Output the [X, Y] coordinate of the center of the cell containing the given text.  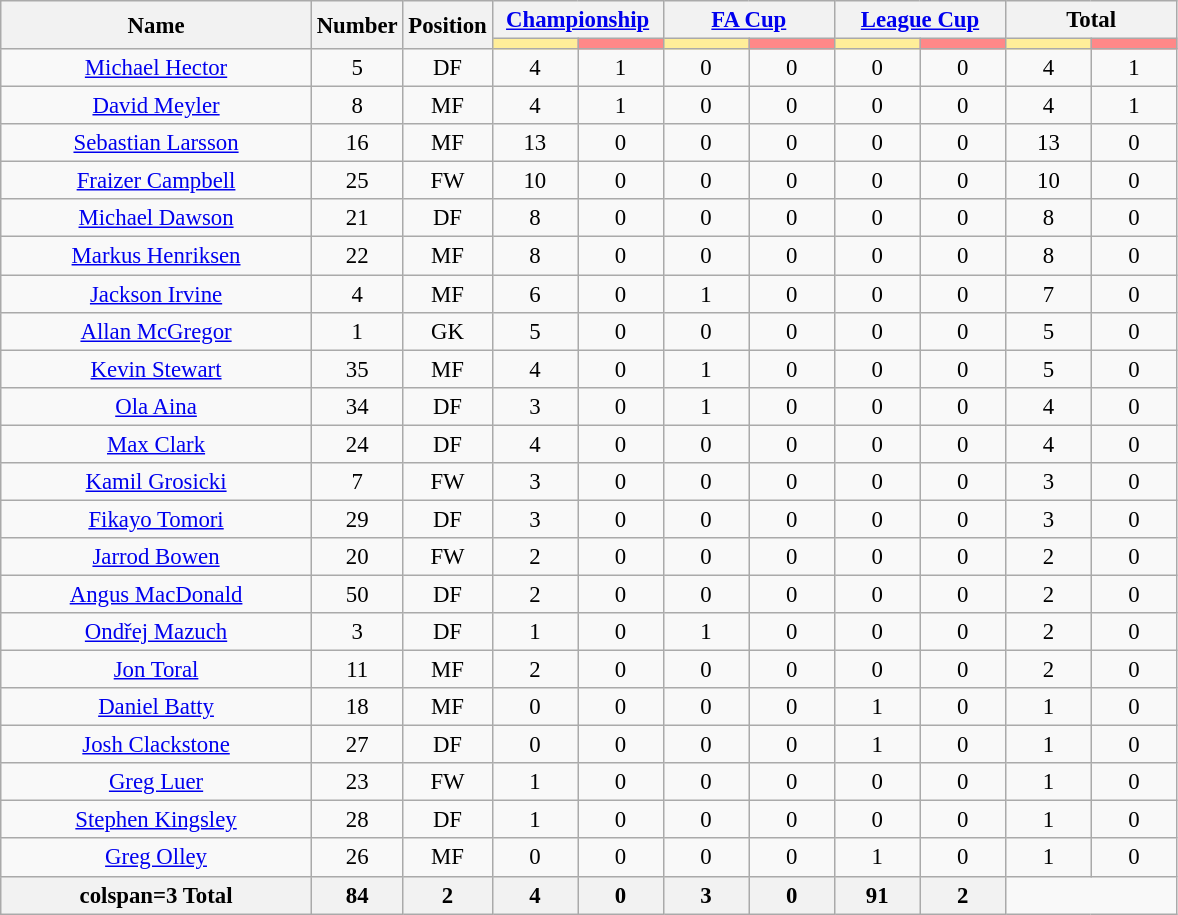
Number [357, 25]
25 [357, 181]
Ondřej Mazuch [156, 632]
50 [357, 594]
Name [156, 25]
Kevin Stewart [156, 369]
Allan McGregor [156, 331]
16 [357, 143]
Total [1092, 20]
24 [357, 444]
Stephen Kingsley [156, 820]
David Meyler [156, 106]
Michael Dawson [156, 219]
Sebastian Larsson [156, 143]
29 [357, 519]
84 [357, 895]
Greg Olley [156, 858]
Michael Hector [156, 68]
FA Cup [748, 20]
34 [357, 406]
Josh Clackstone [156, 745]
23 [357, 782]
League Cup [920, 20]
20 [357, 557]
91 [877, 895]
Kamil Grosicki [156, 482]
Fraizer Campbell [156, 181]
28 [357, 820]
GK [448, 331]
Position [448, 25]
Angus MacDonald [156, 594]
27 [357, 745]
6 [535, 294]
18 [357, 707]
35 [357, 369]
21 [357, 219]
11 [357, 670]
Daniel Batty [156, 707]
Greg Luer [156, 782]
22 [357, 256]
Max Clark [156, 444]
Jarrod Bowen [156, 557]
Jackson Irvine [156, 294]
26 [357, 858]
Markus Henriksen [156, 256]
Ola Aina [156, 406]
colspan=3 Total [156, 895]
Fikayo Tomori [156, 519]
Jon Toral [156, 670]
Championship [578, 20]
